Extract the (x, y) coordinate from the center of the cell holding the provided text.  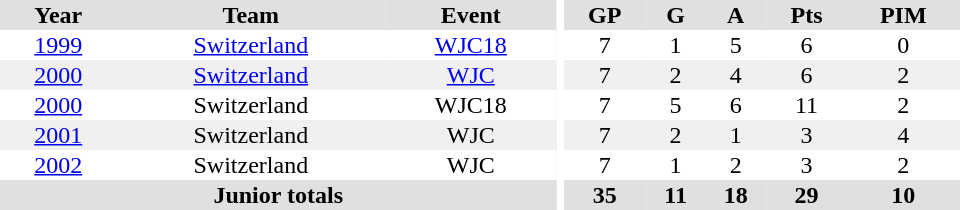
18 (736, 195)
Year (58, 15)
Junior totals (278, 195)
GP (604, 15)
Pts (807, 15)
Event (470, 15)
1999 (58, 45)
2002 (58, 165)
Team (250, 15)
10 (903, 195)
29 (807, 195)
PIM (903, 15)
2001 (58, 135)
G (676, 15)
0 (903, 45)
A (736, 15)
35 (604, 195)
